From the cell containing the given text, extract its center point as (x, y) coordinate. 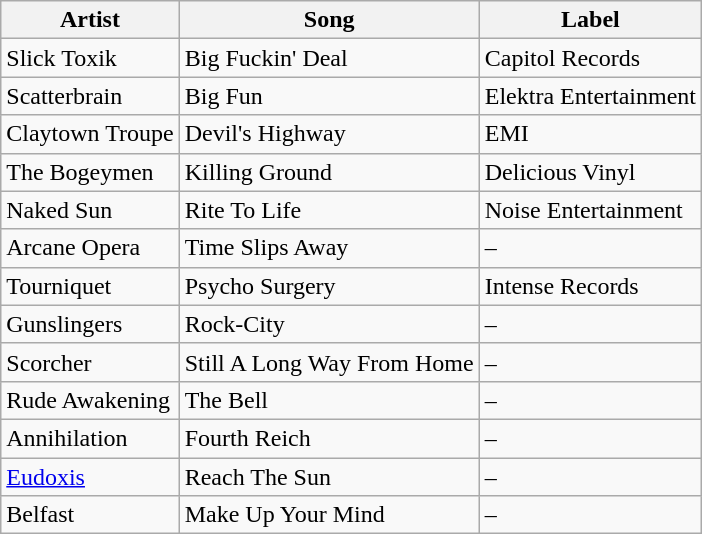
Psycho Surgery (329, 286)
Reach The Sun (329, 477)
Belfast (90, 515)
Artist (90, 20)
Big Fun (329, 96)
Annihilation (90, 438)
Rock-City (329, 324)
Rite To Life (329, 210)
Devil's Highway (329, 134)
The Bell (329, 400)
Time Slips Away (329, 248)
Scatterbrain (90, 96)
Killing Ground (329, 172)
Fourth Reich (329, 438)
Delicious Vinyl (590, 172)
Naked Sun (90, 210)
Still A Long Way From Home (329, 362)
Scorcher (90, 362)
Noise Entertainment (590, 210)
Label (590, 20)
EMI (590, 134)
Big Fuckin' Deal (329, 58)
Tourniquet (90, 286)
Rude Awakening (90, 400)
Make Up Your Mind (329, 515)
Capitol Records (590, 58)
Claytown Troupe (90, 134)
Arcane Opera (90, 248)
Gunslingers (90, 324)
Song (329, 20)
The Bogeymen (90, 172)
Elektra Entertainment (590, 96)
Intense Records (590, 286)
Slick Toxik (90, 58)
Eudoxis (90, 477)
